Return (x, y) of the center of cell containing provided text 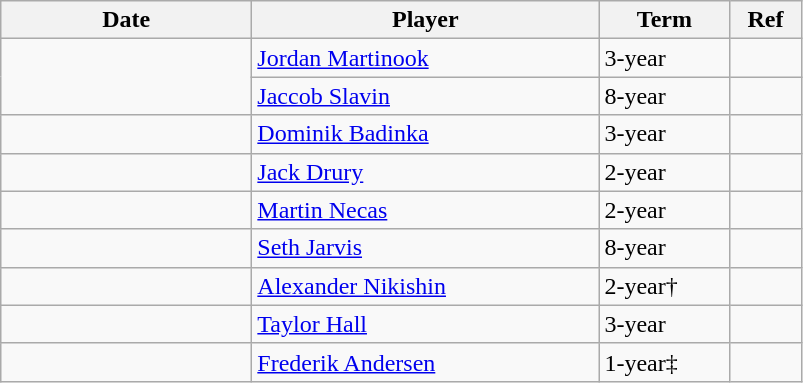
1-year‡ (664, 362)
Ref (766, 20)
Taylor Hall (426, 324)
Term (664, 20)
Dominik Badinka (426, 134)
Seth Jarvis (426, 248)
Date (126, 20)
Alexander Nikishin (426, 286)
2-year† (664, 286)
Martin Necas (426, 210)
Jack Drury (426, 172)
Jordan Martinook (426, 58)
Jaccob Slavin (426, 96)
Frederik Andersen (426, 362)
Player (426, 20)
